From the cell containing the given text, extract its center point as (X, Y) coordinate. 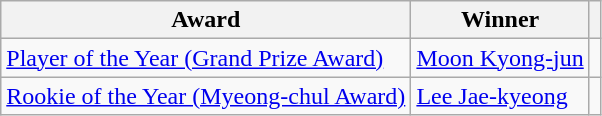
Winner (500, 20)
Rookie of the Year (Myeong-chul Award) (206, 96)
Award (206, 20)
Moon Kyong-jun (500, 58)
Player of the Year (Grand Prize Award) (206, 58)
Lee Jae-kyeong (500, 96)
